Output the [X, Y] coordinate of the center of the cell containing the given text.  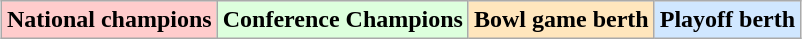
Conference Champions [342, 20]
National champions [109, 20]
Bowl game berth [561, 20]
Playoff berth [727, 20]
